Capture the cell that displays the provided text and extract its (X, Y) central coordinate. 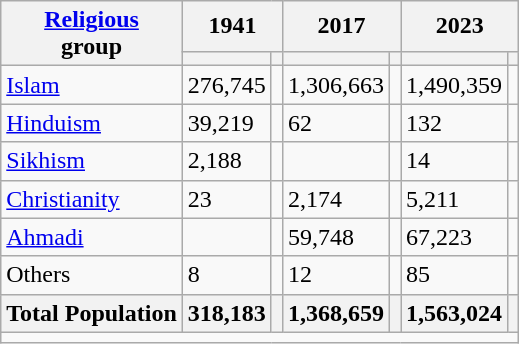
14 (454, 161)
Ahmadi (92, 237)
1941 (232, 26)
Sikhism (92, 161)
8 (226, 275)
62 (336, 123)
Islam (92, 85)
67,223 (454, 237)
59,748 (336, 237)
Christianity (92, 199)
39,219 (226, 123)
Hinduism (92, 123)
5,211 (454, 199)
318,183 (226, 313)
Total Population (92, 313)
Others (92, 275)
23 (226, 199)
1,563,024 (454, 313)
2,174 (336, 199)
132 (454, 123)
2023 (460, 26)
1,490,359 (454, 85)
1,368,659 (336, 313)
Religiousgroup (92, 34)
12 (336, 275)
276,745 (226, 85)
2,188 (226, 161)
2017 (341, 26)
1,306,663 (336, 85)
85 (454, 275)
